Find where the given text appears and provide that cell's center as (x, y) coordinate. 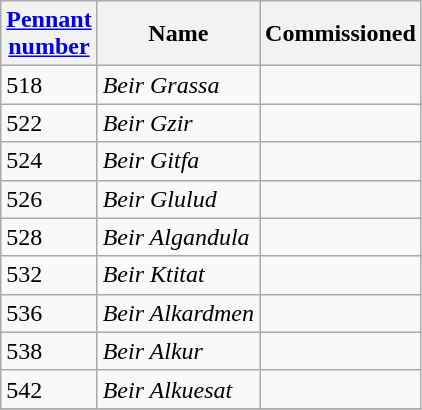
Beir Gzir (178, 123)
Beir Alkuesat (178, 389)
Beir Glulud (178, 199)
Beir Alkur (178, 351)
Beir Gitfa (178, 161)
518 (49, 85)
Beir Ktitat (178, 275)
Name (178, 34)
Beir Grassa (178, 85)
528 (49, 237)
Beir Alkardmen (178, 313)
Pennantnumber (49, 34)
536 (49, 313)
524 (49, 161)
542 (49, 389)
Commissioned (341, 34)
538 (49, 351)
532 (49, 275)
522 (49, 123)
Beir Algandula (178, 237)
526 (49, 199)
